Locate the cell with the specified text and output its (x, y) center coordinate. 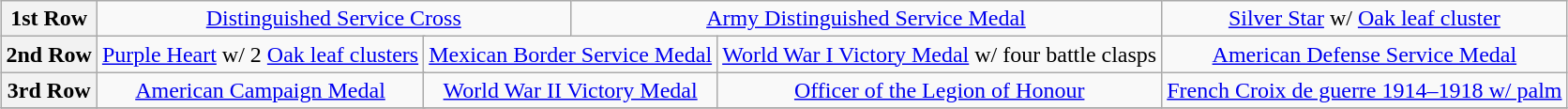
World War I Victory Medal w/ four battle clasps (940, 54)
3rd Row (49, 90)
American Campaign Medal (260, 90)
World War II Victory Medal (570, 90)
Officer of the Legion of Honour (940, 90)
Distinguished Service Cross (334, 19)
1st Row (49, 19)
American Defense Service Medal (1364, 54)
French Croix de guerre 1914–1918 w/ palm (1364, 90)
2nd Row (49, 54)
Mexican Border Service Medal (570, 54)
Purple Heart w/ 2 Oak leaf clusters (260, 54)
Army Distinguished Service Medal (867, 19)
Silver Star w/ Oak leaf cluster (1364, 19)
